Scan for the cell matching the given text and deliver its (x, y) coordinate at center. 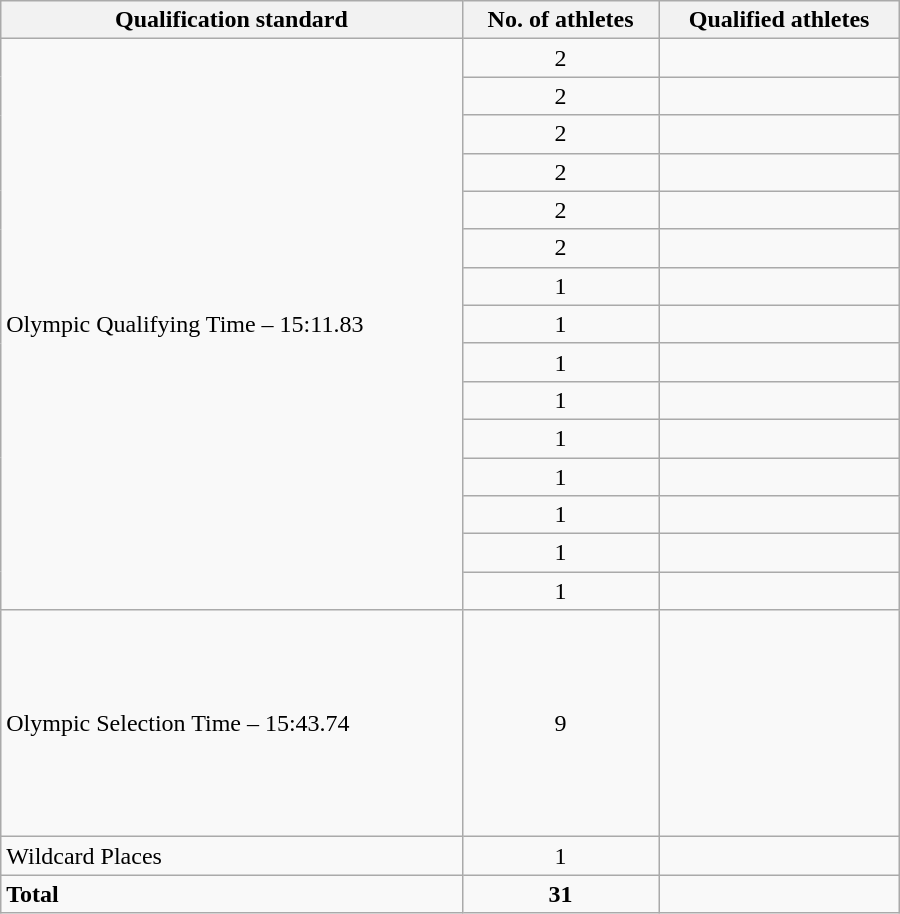
9 (560, 724)
31 (560, 894)
Wildcard Places (232, 856)
Qualification standard (232, 20)
Olympic Qualifying Time – 15:11.83 (232, 324)
No. of athletes (560, 20)
Qualified athletes (779, 20)
Olympic Selection Time – 15:43.74 (232, 724)
Total (232, 894)
